Determine the (x, y) coordinate at the center of the cell enclosing the given text.  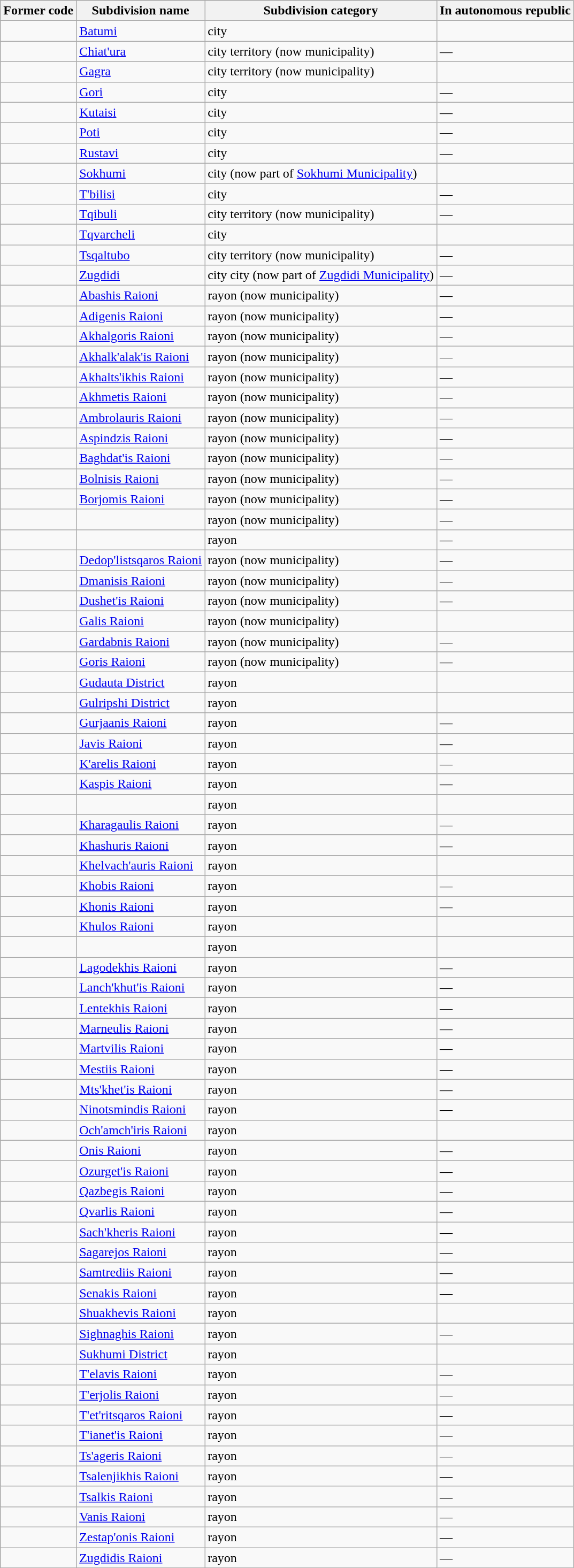
Gudauta District (141, 682)
T'bilisi (141, 194)
city (now part of Sokhumi Municipality) (321, 173)
In autonomous republic (505, 11)
Gardabnis Raioni (141, 642)
T'elavis Raioni (141, 1374)
T'erjolis Raioni (141, 1395)
Akhmetis Raioni (141, 397)
Zugdidi (141, 275)
Sukhumi District (141, 1354)
Marneulis Raioni (141, 1028)
Baghdat'is Raioni (141, 458)
Samtrediis Raioni (141, 1273)
Borjomis Raioni (141, 499)
Kharagaulis Raioni (141, 825)
city city (now part of Zugdidi Municipality) (321, 275)
Batumi (141, 31)
Shuakhevis Raioni (141, 1313)
Tsqaltubo (141, 255)
Akhalts'ikhis Raioni (141, 377)
Vanis Raioni (141, 1517)
Tsalenjikhis Raioni (141, 1476)
Lanch'khut'is Raioni (141, 988)
Abashis Raioni (141, 296)
Gagra (141, 72)
Ozurget'is Raioni (141, 1171)
Galis Raioni (141, 621)
Former code (39, 11)
Qazbegis Raioni (141, 1191)
Gulripshi District (141, 703)
Khulos Raioni (141, 927)
Khashuris Raioni (141, 845)
Akhalgoris Raioni (141, 336)
Sagarejos Raioni (141, 1252)
Sokhumi (141, 173)
Onis Raioni (141, 1150)
Kaspis Raioni (141, 784)
Goris Raioni (141, 662)
Khelvach'auris Raioni (141, 865)
Lagodekhis Raioni (141, 967)
Och'amch'iris Raioni (141, 1130)
Sach'kheris Raioni (141, 1232)
Ts'ageris Raioni (141, 1456)
Aspindzis Raioni (141, 438)
Rustavi (141, 153)
Akhalk'alak'is Raioni (141, 357)
Qvarlis Raioni (141, 1211)
Dedop'listsqaros Raioni (141, 560)
Javis Raioni (141, 743)
K'arelis Raioni (141, 764)
Lentekhis Raioni (141, 1008)
Mestiis Raioni (141, 1069)
Adigenis Raioni (141, 316)
Bolnisis Raioni (141, 479)
Gurjaanis Raioni (141, 723)
Zestap'onis Raioni (141, 1537)
Sighnaghis Raioni (141, 1334)
Subdivision name (141, 11)
Zugdidis Raioni (141, 1558)
Martvilis Raioni (141, 1049)
Tqibuli (141, 214)
Chiat'ura (141, 51)
Tsalkis Raioni (141, 1496)
T'et'ritsqaros Raioni (141, 1415)
Dmanisis Raioni (141, 580)
Gori (141, 92)
Poti (141, 133)
Ambrolauris Raioni (141, 418)
Tqvarcheli (141, 234)
Kutaisi (141, 112)
Ninotsmindis Raioni (141, 1110)
Khobis Raioni (141, 886)
T'ianet'is Raioni (141, 1435)
Khonis Raioni (141, 906)
Subdivision category (321, 11)
Dushet'is Raioni (141, 601)
Senakis Raioni (141, 1293)
Mts'khet'is Raioni (141, 1089)
